Detect which cell encompasses the target text, then output its (X, Y) center coordinate. 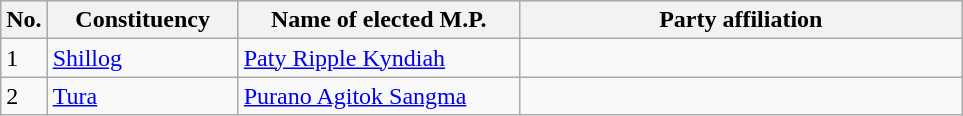
2 (24, 96)
Paty Ripple Kyndiah (378, 58)
Tura (142, 96)
No. (24, 20)
Shillog (142, 58)
Constituency (142, 20)
Purano Agitok Sangma (378, 96)
Party affiliation (740, 20)
Name of elected M.P. (378, 20)
1 (24, 58)
